Detect which cell encompasses the target text, then output its [x, y] center coordinate. 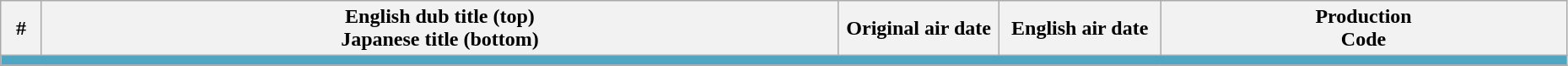
English air date [1080, 29]
English dub title (top)Japanese title (bottom) [439, 29]
# [22, 29]
Original air date [919, 29]
Production Code [1364, 29]
